Detect which cell encompasses the target text, then output its (x, y) center coordinate. 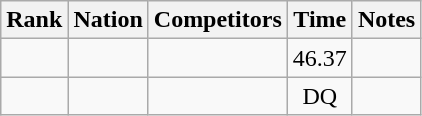
DQ (320, 96)
Competitors (218, 20)
Nation (108, 20)
46.37 (320, 58)
Notes (386, 20)
Time (320, 20)
Rank (34, 20)
